Identify which cell holds the provided text, then report its [x, y] central coordinate. 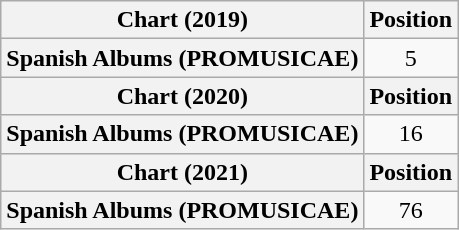
Chart (2020) [182, 96]
16 [411, 134]
Chart (2019) [182, 20]
76 [411, 210]
Chart (2021) [182, 172]
5 [411, 58]
